Identify which cell holds the provided text, then report its [x, y] central coordinate. 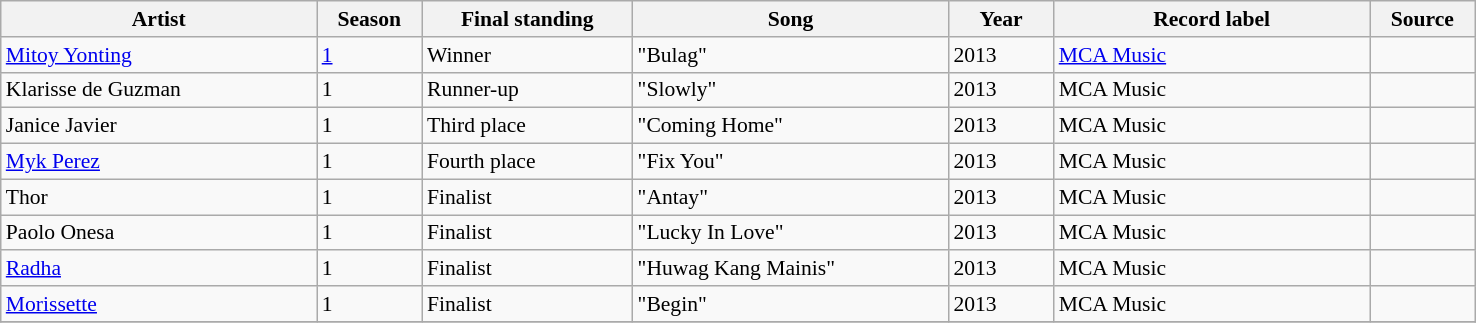
Paolo Onesa [159, 233]
Runner-up [528, 90]
Fourth place [528, 162]
Winner [528, 55]
Season [370, 19]
"Slowly" [791, 90]
Mitoy Yonting [159, 55]
"Begin" [791, 304]
"Huwag Kang Mainis" [791, 269]
"Bulag" [791, 55]
Source [1422, 19]
Year [1000, 19]
Artist [159, 19]
"Fix You" [791, 162]
Song [791, 19]
Final standing [528, 19]
Third place [528, 126]
Radha [159, 269]
Thor [159, 197]
Janice Javier [159, 126]
Morissette [159, 304]
Record label [1212, 19]
Klarisse de Guzman [159, 90]
"Antay" [791, 197]
"Lucky In Love" [791, 233]
Myk Perez [159, 162]
"Coming Home" [791, 126]
